Detect which cell encompasses the target text, then output its (x, y) center coordinate. 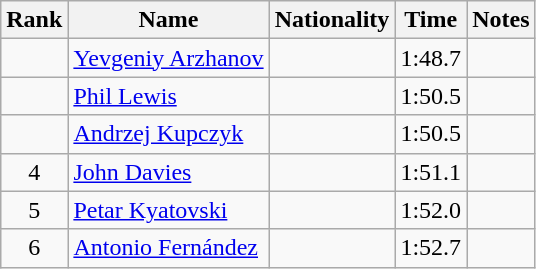
1:51.1 (431, 172)
6 (34, 248)
Rank (34, 20)
1:48.7 (431, 58)
Notes (501, 20)
John Davies (168, 172)
1:52.7 (431, 248)
Andrzej Kupczyk (168, 134)
Antonio Fernández (168, 248)
1:52.0 (431, 210)
Phil Lewis (168, 96)
5 (34, 210)
Petar Kyatovski (168, 210)
Yevgeniy Arzhanov (168, 58)
4 (34, 172)
Name (168, 20)
Nationality (332, 20)
Time (431, 20)
